Return the [X, Y] coordinate for the center point of the cell that contains the specified text.  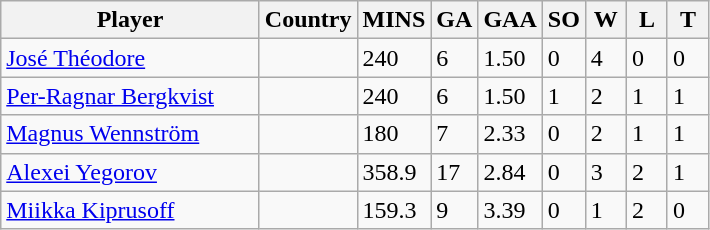
W [606, 20]
17 [454, 172]
Player [130, 20]
T [688, 20]
GA [454, 20]
MINS [394, 20]
4 [606, 58]
L [646, 20]
3.39 [510, 210]
Miikka Kiprusoff [130, 210]
7 [454, 134]
2.33 [510, 134]
2.84 [510, 172]
358.9 [394, 172]
SO [564, 20]
José Théodore [130, 58]
3 [606, 172]
159.3 [394, 210]
Alexei Yegorov [130, 172]
180 [394, 134]
9 [454, 210]
Country [308, 20]
Magnus Wennström [130, 134]
Per-Ragnar Bergkvist [130, 96]
GAA [510, 20]
